Capture the cell that displays the provided text and extract its [X, Y] central coordinate. 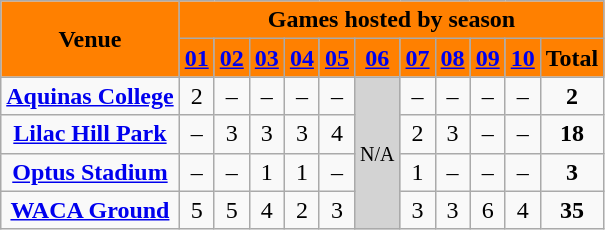
Venue [90, 39]
04 [302, 58]
01 [196, 58]
18 [572, 134]
Lilac Hill Park [90, 134]
08 [452, 58]
03 [266, 58]
05 [336, 58]
6 [488, 210]
02 [232, 58]
06 [377, 58]
07 [418, 58]
Total [572, 58]
10 [522, 58]
Games hosted by season [392, 20]
09 [488, 58]
35 [572, 210]
Aquinas College [90, 96]
Optus Stadium [90, 172]
N/A [377, 153]
WACA Ground [90, 210]
